From the cell containing the given text, extract its center point as [x, y] coordinate. 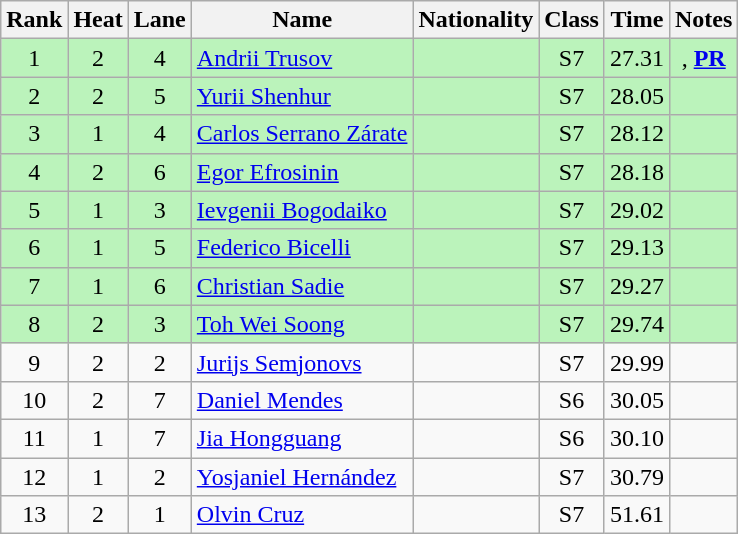
Andrii Trusov [302, 58]
29.02 [636, 210]
8 [34, 324]
Yosjaniel Hernández [302, 477]
Notes [703, 20]
30.10 [636, 438]
29.74 [636, 324]
11 [34, 438]
Christian Sadie [302, 286]
Federico Bicelli [302, 248]
Nationality [476, 20]
Rank [34, 20]
27.31 [636, 58]
, PR [703, 58]
Olvin Cruz [302, 515]
Ievgenii Bogodaiko [302, 210]
29.27 [636, 286]
51.61 [636, 515]
Time [636, 20]
29.99 [636, 362]
Class [572, 20]
9 [34, 362]
28.18 [636, 172]
29.13 [636, 248]
Yurii Shenhur [302, 96]
Heat [98, 20]
Daniel Mendes [302, 400]
13 [34, 515]
30.05 [636, 400]
30.79 [636, 477]
Lane [160, 20]
Name [302, 20]
Toh Wei Soong [302, 324]
Jurijs Semjonovs [302, 362]
28.12 [636, 134]
Egor Efrosinin [302, 172]
Carlos Serrano Zárate [302, 134]
12 [34, 477]
10 [34, 400]
Jia Hongguang [302, 438]
28.05 [636, 96]
